Find where the given text appears and provide that cell's center as [x, y] coordinate. 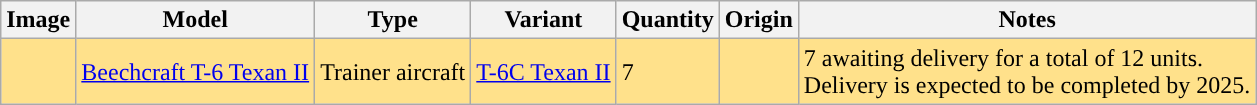
Model [196, 20]
7 awaiting delivery for a total of 12 units.Delivery is expected to be completed by 2025. [1027, 72]
7 [668, 72]
Variant [544, 20]
Origin [758, 20]
Trainer aircraft [393, 72]
Type [393, 20]
Quantity [668, 20]
T-6C Texan II [544, 72]
Image [38, 20]
Beechcraft T-6 Texan II [196, 72]
Notes [1027, 20]
